Identify which cell holds the provided text, then report its [x, y] central coordinate. 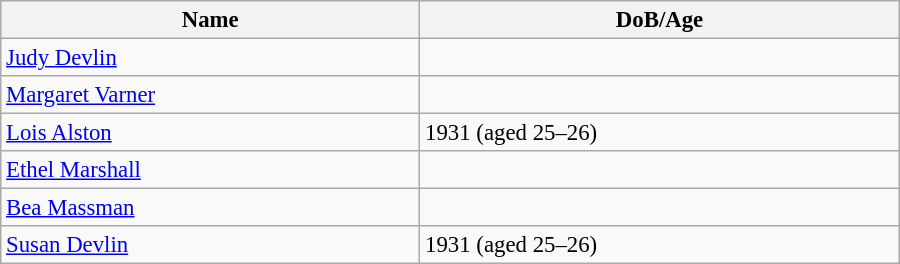
Name [210, 20]
DoB/Age [660, 20]
Bea Massman [210, 208]
Ethel Marshall [210, 170]
Susan Devlin [210, 245]
Lois Alston [210, 133]
Judy Devlin [210, 58]
Margaret Varner [210, 95]
